Output the [X, Y] coordinate of the center of the cell containing the given text.  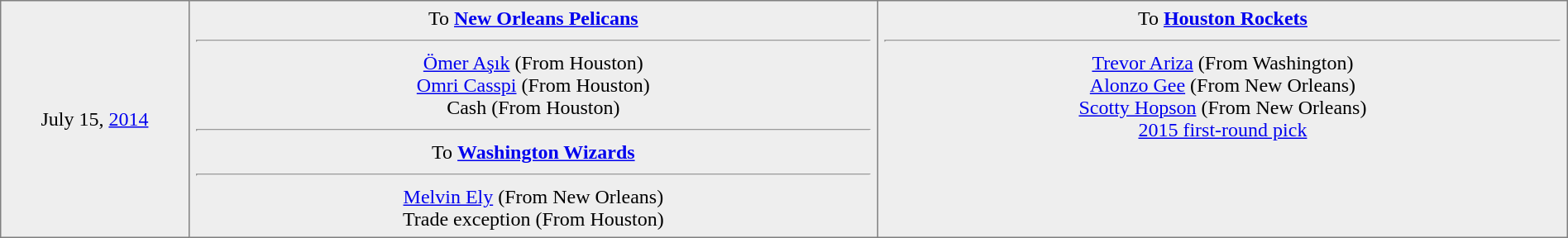
July 15, 2014 [94, 119]
To Houston RocketsTrevor Ariza (From Washington)Alonzo Gee (From New Orleans)Scotty Hopson (From New Orleans)2015 first-round pick [1223, 119]
